Locate the cell with the specified text and output its (x, y) center coordinate. 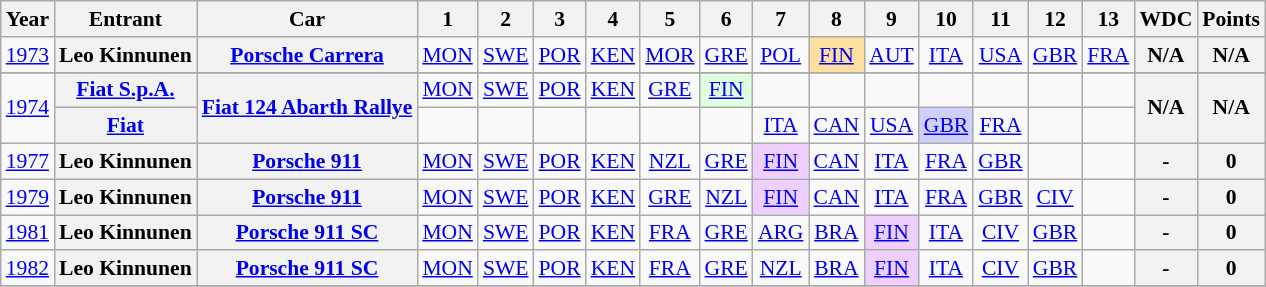
2 (506, 19)
8 (837, 19)
1981 (28, 233)
Car (308, 19)
ARG (781, 233)
Fiat (126, 126)
Fiat S.p.A. (126, 90)
9 (891, 19)
POL (781, 55)
WDC (1166, 19)
10 (946, 19)
Year (28, 19)
4 (613, 19)
7 (781, 19)
1979 (28, 197)
Fiat 124 Abarth Rallye (308, 108)
Entrant (126, 19)
Porsche Carrera (308, 55)
MOR (670, 55)
AUT (891, 55)
13 (1108, 19)
1974 (28, 108)
6 (726, 19)
Points (1231, 19)
12 (1056, 19)
1 (448, 19)
5 (670, 19)
1982 (28, 269)
3 (560, 19)
1977 (28, 162)
11 (1000, 19)
1973 (28, 55)
